Pinpoint the cell where the given text exists, returning its [x, y] midpoint coordinate. 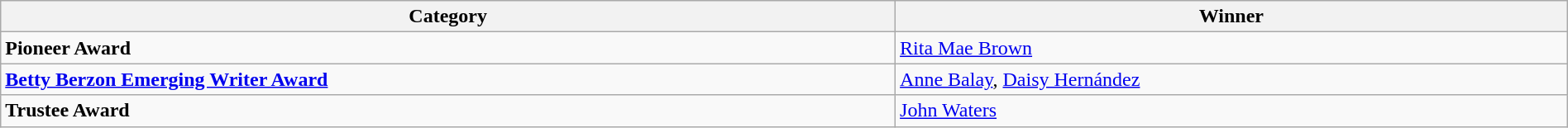
Betty Berzon Emerging Writer Award [448, 79]
John Waters [1232, 111]
Pioneer Award [448, 48]
Rita Mae Brown [1232, 48]
Trustee Award [448, 111]
Anne Balay, Daisy Hernández [1232, 79]
Category [448, 17]
Winner [1232, 17]
